Detect which cell encompasses the target text, then output its [x, y] center coordinate. 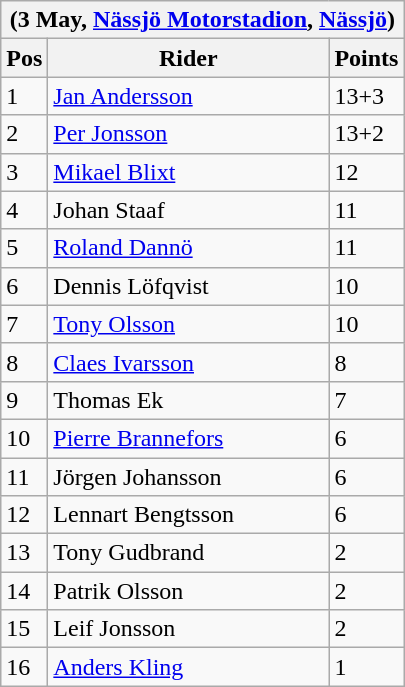
Thomas Ek [188, 400]
Mikael Blixt [188, 172]
Patrik Olsson [188, 591]
(3 May, Nässjö Motorstadion, Nässjö) [202, 20]
4 [24, 210]
9 [24, 400]
Claes Ivarsson [188, 362]
5 [24, 248]
Pierre Brannefors [188, 438]
Rider [188, 58]
Lennart Bengtsson [188, 515]
Jan Andersson [188, 96]
Tony Olsson [188, 324]
13 [24, 553]
13+3 [366, 96]
Jörgen Johansson [188, 477]
Johan Staaf [188, 210]
Pos [24, 58]
Roland Dannö [188, 248]
14 [24, 591]
Dennis Löfqvist [188, 286]
Per Jonsson [188, 134]
3 [24, 172]
Anders Kling [188, 667]
15 [24, 629]
Points [366, 58]
13+2 [366, 134]
16 [24, 667]
Tony Gudbrand [188, 553]
Leif Jonsson [188, 629]
